Search for the cell housing the specified text and yield its [X, Y] center coordinate. 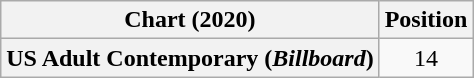
Chart (2020) [190, 20]
14 [426, 58]
US Adult Contemporary (Billboard) [190, 58]
Position [426, 20]
